Find where the given text appears and provide that cell's center as [X, Y] coordinate. 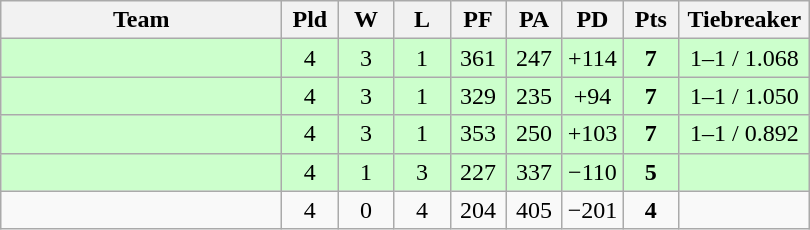
250 [534, 134]
329 [478, 96]
PF [478, 20]
204 [478, 210]
1–1 / 0.892 [744, 134]
Team [142, 20]
Tiebreaker [744, 20]
Pts [651, 20]
1–1 / 1.050 [744, 96]
−110 [592, 172]
Pld [310, 20]
1–1 / 1.068 [744, 58]
353 [478, 134]
247 [534, 58]
227 [478, 172]
+114 [592, 58]
−201 [592, 210]
5 [651, 172]
PA [534, 20]
361 [478, 58]
337 [534, 172]
PD [592, 20]
L [422, 20]
+94 [592, 96]
W [366, 20]
405 [534, 210]
0 [366, 210]
235 [534, 96]
+103 [592, 134]
